Return [X, Y] of the center of cell containing provided text 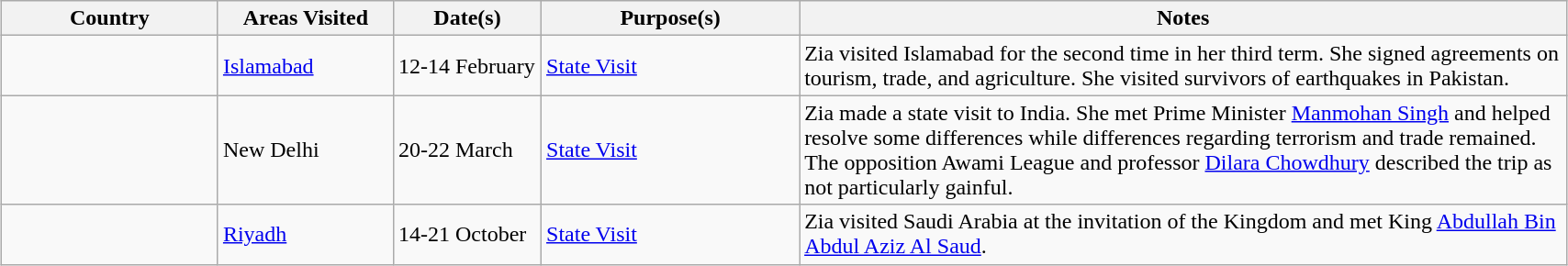
12-14 February [466, 66]
Zia visited Saudi Arabia at the invitation of the Kingdom and met King Abdullah Bin Abdul Aziz Al Saud. [1183, 235]
Notes [1183, 18]
Areas Visited [305, 18]
Riyadh [305, 235]
Purpose(s) [670, 18]
Country [109, 18]
New Delhi [305, 150]
Date(s) [466, 18]
14-21 October [466, 235]
20-22 March [466, 150]
Islamabad [305, 66]
